Capture the cell that displays the provided text and extract its (x, y) central coordinate. 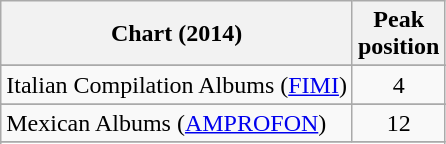
4 (398, 85)
12 (398, 123)
Chart (2014) (177, 34)
Italian Compilation Albums (FIMI) (177, 85)
Mexican Albums (AMPROFON) (177, 123)
Peakposition (398, 34)
